Identify which cell holds the provided text, then report its (X, Y) central coordinate. 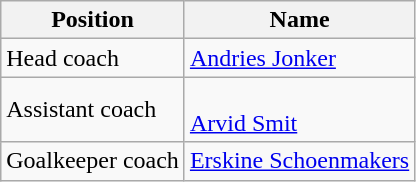
Position (93, 20)
Name (299, 20)
Andries Jonker (299, 58)
Head coach (93, 58)
Goalkeeper coach (93, 161)
Assistant coach (93, 110)
Arvid Smit (299, 110)
Erskine Schoenmakers (299, 161)
